Determine the [x, y] coordinate at the center of the cell enclosing the given text.  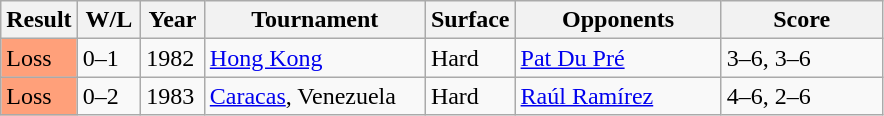
0–1 [109, 58]
Result [39, 20]
Caracas, Venezuela [314, 96]
0–2 [109, 96]
W/L [109, 20]
Surface [470, 20]
Score [802, 20]
1982 [173, 58]
4–6, 2–6 [802, 96]
Pat Du Pré [618, 58]
Year [173, 20]
Hong Kong [314, 58]
Tournament [314, 20]
3–6, 3–6 [802, 58]
Raúl Ramírez [618, 96]
Opponents [618, 20]
1983 [173, 96]
